Search for the cell housing the specified text and yield its (x, y) center coordinate. 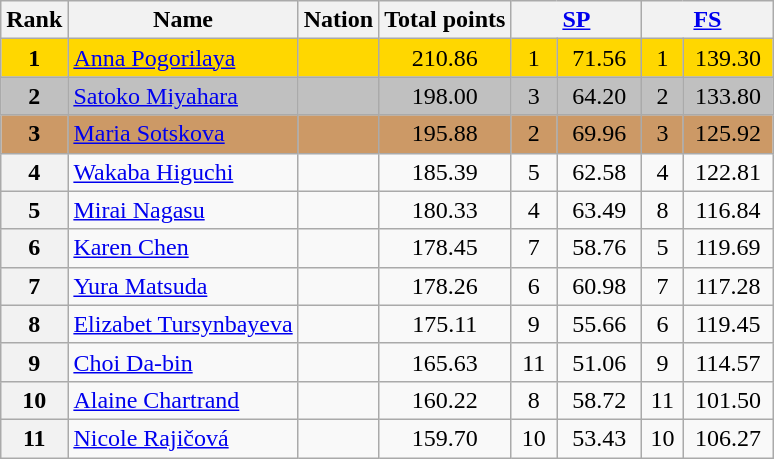
62.58 (600, 172)
195.88 (445, 134)
Anna Pogorilaya (183, 58)
Mirai Nagasu (183, 210)
FS (708, 20)
116.84 (728, 210)
Nation (338, 20)
Name (183, 20)
SP (576, 20)
69.96 (600, 134)
117.28 (728, 286)
Total points (445, 20)
55.66 (600, 324)
Karen Chen (183, 248)
Nicole Rajičová (183, 438)
119.69 (728, 248)
Satoko Miyahara (183, 96)
198.00 (445, 96)
53.43 (600, 438)
Choi Da-bin (183, 362)
64.20 (600, 96)
51.06 (600, 362)
Maria Sotskova (183, 134)
122.81 (728, 172)
Yura Matsuda (183, 286)
125.92 (728, 134)
71.56 (600, 58)
175.11 (445, 324)
160.22 (445, 400)
101.50 (728, 400)
210.86 (445, 58)
60.98 (600, 286)
58.72 (600, 400)
133.80 (728, 96)
139.30 (728, 58)
Alaine Chartrand (183, 400)
165.63 (445, 362)
178.26 (445, 286)
159.70 (445, 438)
180.33 (445, 210)
58.76 (600, 248)
Wakaba Higuchi (183, 172)
178.45 (445, 248)
114.57 (728, 362)
185.39 (445, 172)
Elizabet Tursynbayeva (183, 324)
Rank (34, 20)
119.45 (728, 324)
106.27 (728, 438)
63.49 (600, 210)
